Locate the cell with the specified text and output its (X, Y) center coordinate. 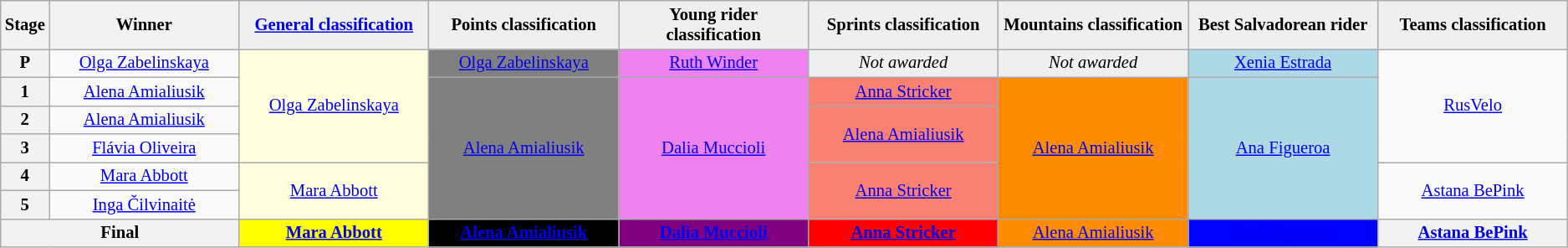
P (25, 63)
RusVelo (1474, 106)
Points classification (524, 24)
3 (25, 148)
1 (25, 91)
5 (25, 204)
Stage (25, 24)
Mountains classification (1094, 24)
Flávia Oliveira (144, 148)
Ruth Winder (714, 63)
Winner (144, 24)
Inga Čilvinaitė (144, 204)
Teams classification (1474, 24)
Xenia Estrada (1283, 63)
General classification (335, 24)
Final (120, 233)
2 (25, 120)
Best Salvadorean rider (1283, 24)
Sprints classification (903, 24)
Young rider classification (714, 24)
4 (25, 176)
